Return the (X, Y) coordinate for the center point of the cell that contains the specified text.  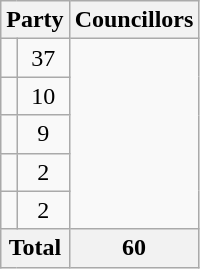
Party (35, 20)
Total (35, 248)
60 (134, 248)
9 (43, 134)
Councillors (134, 20)
37 (43, 58)
10 (43, 96)
